From the cell containing the given text, extract its center point as [x, y] coordinate. 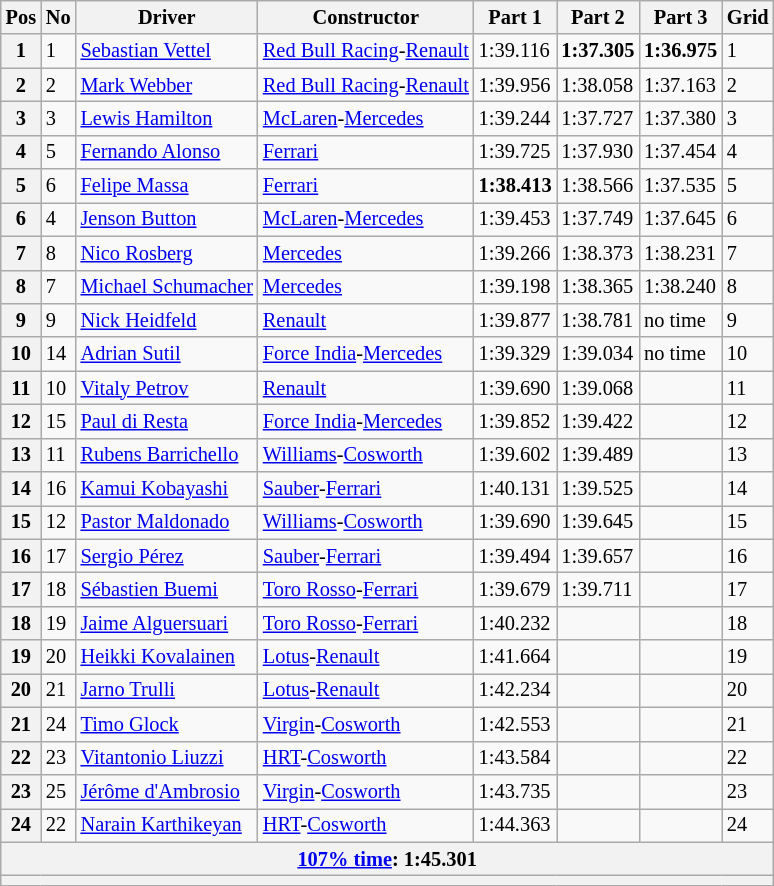
1:37.727 [598, 118]
Fernando Alonso [167, 152]
1:39.657 [598, 556]
Timo Glock [167, 724]
1:38.781 [598, 320]
Narain Karthikeyan [167, 825]
1:38.231 [680, 253]
Jenson Button [167, 219]
No [58, 17]
1:36.975 [680, 51]
1:39.725 [516, 152]
Constructor [366, 17]
Nick Heidfeld [167, 320]
1:44.363 [516, 825]
1:37.163 [680, 85]
Grid [748, 17]
1:38.413 [516, 186]
Kamui Kobayashi [167, 489]
1:37.380 [680, 118]
1:39.068 [598, 388]
1:38.373 [598, 253]
1:39.956 [516, 85]
1:38.058 [598, 85]
1:39.852 [516, 421]
1:39.198 [516, 287]
1:39.711 [598, 589]
1:42.234 [516, 690]
Part 3 [680, 17]
Vitantonio Liuzzi [167, 758]
1:38.566 [598, 186]
1:38.365 [598, 287]
1:39.422 [598, 421]
1:41.664 [516, 657]
Part 2 [598, 17]
Sebastian Vettel [167, 51]
Felipe Massa [167, 186]
1:39.453 [516, 219]
1:39.034 [598, 354]
Sergio Pérez [167, 556]
Paul di Resta [167, 421]
Jarno Trulli [167, 690]
1:37.930 [598, 152]
1:39.645 [598, 522]
Jaime Alguersuari [167, 623]
25 [58, 791]
1:37.305 [598, 51]
1:39.329 [516, 354]
1:43.735 [516, 791]
Part 1 [516, 17]
1:39.244 [516, 118]
Nico Rosberg [167, 253]
Lewis Hamilton [167, 118]
Heikki Kovalainen [167, 657]
1:40.131 [516, 489]
Pastor Maldonado [167, 522]
1:37.535 [680, 186]
1:39.494 [516, 556]
107% time: 1:45.301 [388, 859]
1:38.240 [680, 287]
1:39.602 [516, 455]
1:39.877 [516, 320]
1:39.116 [516, 51]
Michael Schumacher [167, 287]
1:39.525 [598, 489]
1:43.584 [516, 758]
Adrian Sutil [167, 354]
1:37.454 [680, 152]
1:39.679 [516, 589]
Driver [167, 17]
1:37.749 [598, 219]
Sébastien Buemi [167, 589]
1:39.489 [598, 455]
Vitaly Petrov [167, 388]
1:39.266 [516, 253]
1:42.553 [516, 724]
Pos [21, 17]
1:40.232 [516, 623]
Mark Webber [167, 85]
Rubens Barrichello [167, 455]
1:37.645 [680, 219]
Jérôme d'Ambrosio [167, 791]
